Output the [x, y] coordinate of the center of the cell containing the given text.  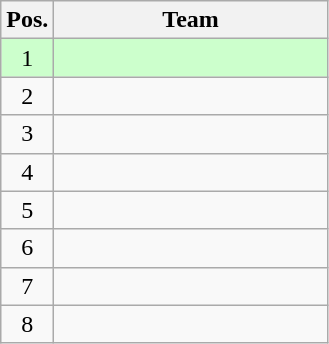
1 [28, 58]
8 [28, 324]
5 [28, 210]
7 [28, 286]
3 [28, 134]
Pos. [28, 20]
6 [28, 248]
2 [28, 96]
Team [191, 20]
4 [28, 172]
